Detect which cell encompasses the target text, then output its [X, Y] center coordinate. 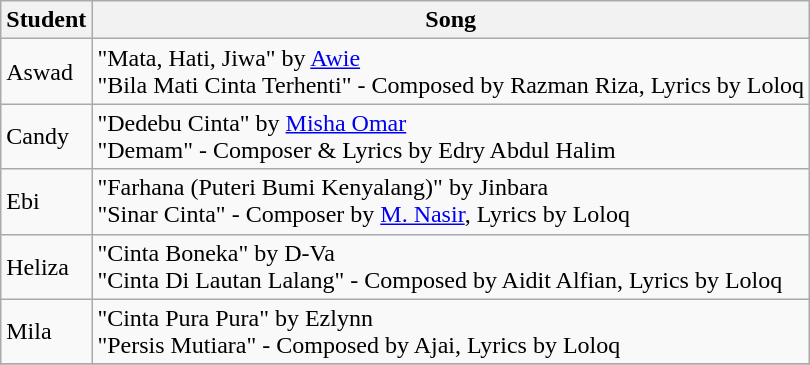
"Dedebu Cinta" by Misha Omar "Demam" - Composer & Lyrics by Edry Abdul Halim [451, 136]
Mila [46, 332]
"Cinta Pura Pura" by Ezlynn "Persis Mutiara" - Composed by Ajai, Lyrics by Loloq [451, 332]
Aswad [46, 72]
Song [451, 20]
Heliza [46, 266]
Ebi [46, 202]
"Cinta Boneka" by D-Va "Cinta Di Lautan Lalang" - Composed by Aidit Alfian, Lyrics by Loloq [451, 266]
"Farhana (Puteri Bumi Kenyalang)" by Jinbara "Sinar Cinta" - Composer by M. Nasir, Lyrics by Loloq [451, 202]
Student [46, 20]
Candy [46, 136]
"Mata, Hati, Jiwa" by Awie "Bila Mati Cinta Terhenti" - Composed by Razman Riza, Lyrics by Loloq [451, 72]
